Return [X, Y] of the center of cell containing provided text 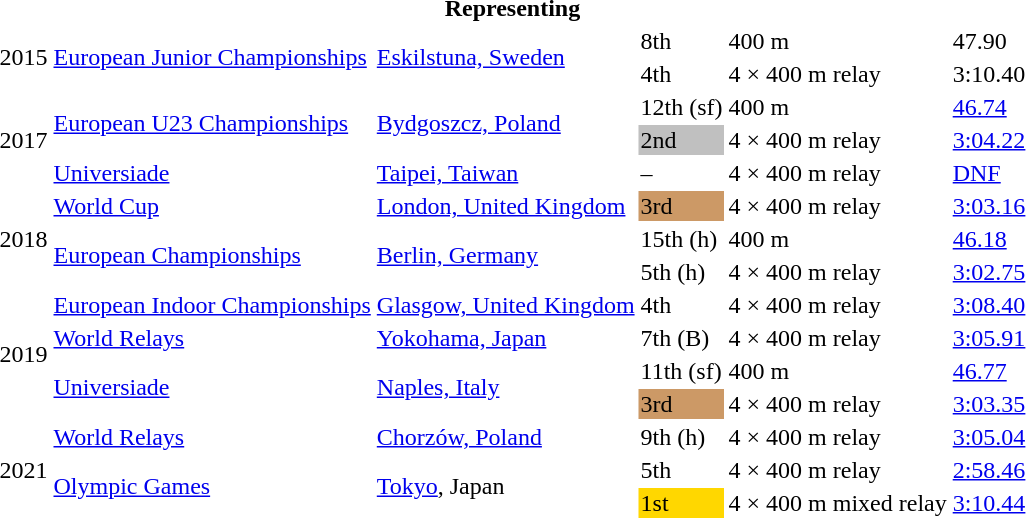
European Indoor Championships [212, 305]
Olympic Games [212, 486]
European Junior Championships [212, 58]
London, United Kingdom [506, 206]
7th (B) [682, 338]
15th (h) [682, 239]
4 × 400 m mixed relay [838, 503]
1st [682, 503]
Chorzów, Poland [506, 437]
World Cup [212, 206]
Bydgoszcz, Poland [506, 124]
5th (h) [682, 272]
Yokohama, Japan [506, 338]
Glasgow, United Kingdom [506, 305]
5th [682, 470]
Berlin, Germany [506, 256]
Naples, Italy [506, 388]
8th [682, 41]
2nd [682, 140]
11th (sf) [682, 371]
12th (sf) [682, 107]
Taipei, Taiwan [506, 173]
European U23 Championships [212, 124]
– [682, 173]
9th (h) [682, 437]
European Championships [212, 256]
Tokyo, Japan [506, 486]
Eskilstuna, Sweden [506, 58]
